Determine the (X, Y) coordinate at the center of the cell enclosing the given text.  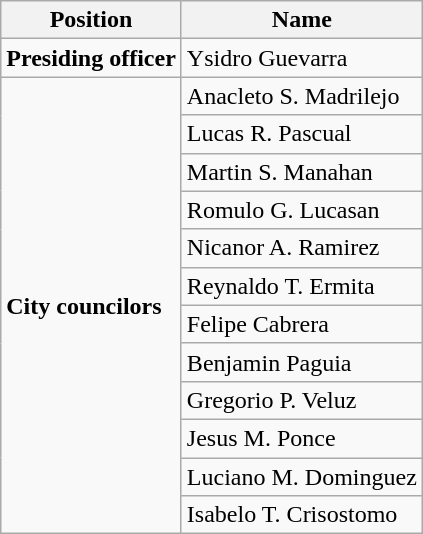
Lucas R. Pascual (302, 134)
Anacleto S. Madrilejo (302, 96)
Felipe Cabrera (302, 324)
Ysidro Guevarra (302, 58)
Reynaldo T. Ermita (302, 286)
Benjamin Paguia (302, 362)
Luciano M. Dominguez (302, 477)
Isabelo T. Crisostomo (302, 515)
Nicanor A. Ramirez (302, 248)
City councilors (92, 306)
Romulo G. Lucasan (302, 210)
Martin S. Manahan (302, 172)
Presiding officer (92, 58)
Gregorio P. Veluz (302, 400)
Position (92, 20)
Name (302, 20)
Jesus M. Ponce (302, 438)
